Return (x, y) of the center of cell containing provided text 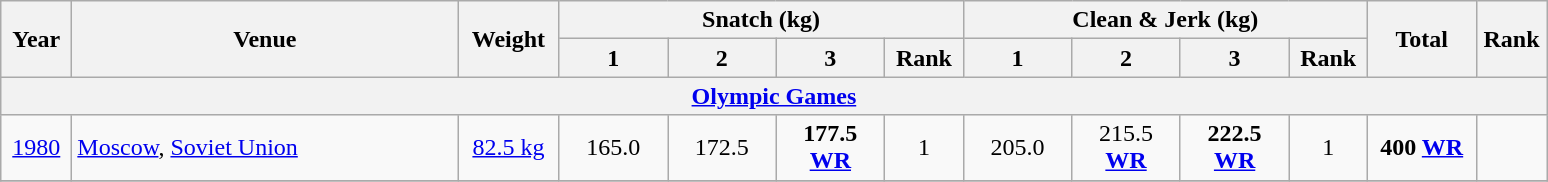
Snatch (kg) (761, 20)
1980 (36, 148)
165.0 (614, 148)
177.5 WR (830, 148)
400 WR (1422, 148)
222.5 WR (1234, 148)
Total (1422, 39)
172.5 (722, 148)
215.5 WR (1126, 148)
Olympic Games (774, 96)
Moscow, Soviet Union (265, 148)
82.5 kg (508, 148)
Year (36, 39)
205.0 (1018, 148)
Clean & Jerk (kg) (1165, 20)
Weight (508, 39)
Venue (265, 39)
